Find where the given text appears and provide that cell's center as [x, y] coordinate. 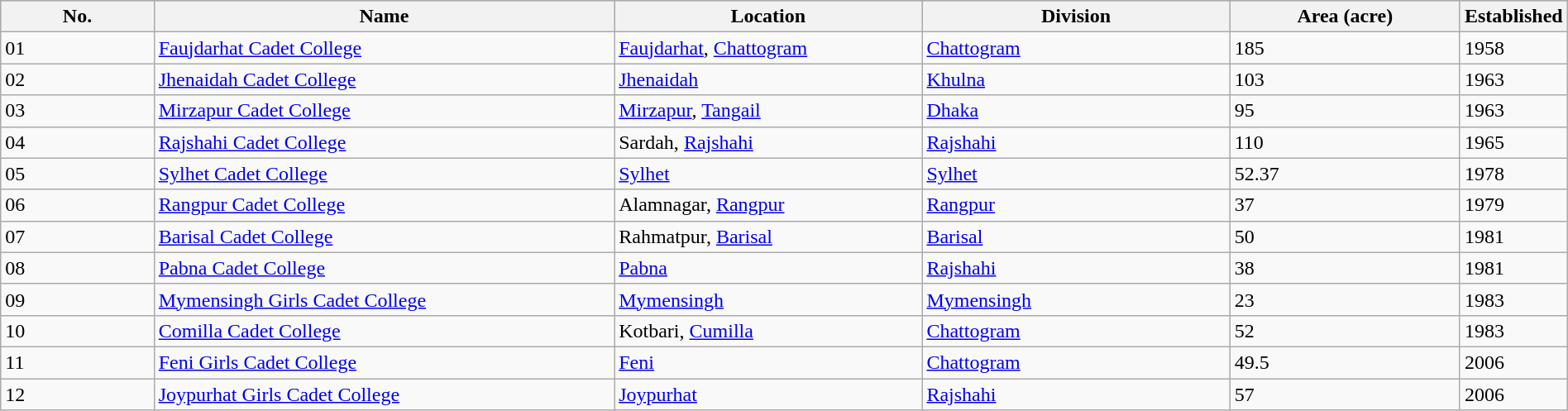
01 [78, 48]
Sardah, Rajshahi [768, 142]
Area (acre) [1345, 17]
Mirzapur Cadet College [384, 111]
52.37 [1345, 174]
04 [78, 142]
Faujdarhat Cadet College [384, 48]
23 [1345, 299]
12 [78, 394]
09 [78, 299]
Location [768, 17]
06 [78, 205]
38 [1345, 268]
No. [78, 17]
Pabna Cadet College [384, 268]
03 [78, 111]
Faujdarhat, Chattogram [768, 48]
08 [78, 268]
Dhaka [1076, 111]
Mymensingh Girls Cadet College [384, 299]
Division [1076, 17]
07 [78, 237]
05 [78, 174]
Comilla Cadet College [384, 331]
50 [1345, 237]
Feni Girls Cadet College [384, 362]
57 [1345, 394]
Kotbari, Cumilla [768, 331]
Jhenaidah [768, 79]
Jhenaidah Cadet College [384, 79]
1979 [1513, 205]
Khulna [1076, 79]
Established [1513, 17]
Rajshahi Cadet College [384, 142]
1965 [1513, 142]
Joypurhat [768, 394]
10 [78, 331]
49.5 [1345, 362]
Barisal Cadet College [384, 237]
37 [1345, 205]
11 [78, 362]
Barisal [1076, 237]
1958 [1513, 48]
Alamnagar, Rangpur [768, 205]
Feni [768, 362]
Pabna [768, 268]
110 [1345, 142]
95 [1345, 111]
Rangpur Cadet College [384, 205]
Name [384, 17]
Joypurhat Girls Cadet College [384, 394]
Rahmatpur, Barisal [768, 237]
1978 [1513, 174]
52 [1345, 331]
Mirzapur, Tangail [768, 111]
02 [78, 79]
185 [1345, 48]
103 [1345, 79]
Sylhet Cadet College [384, 174]
Rangpur [1076, 205]
